Extract the [X, Y] coordinate from the center of the cell holding the provided text.  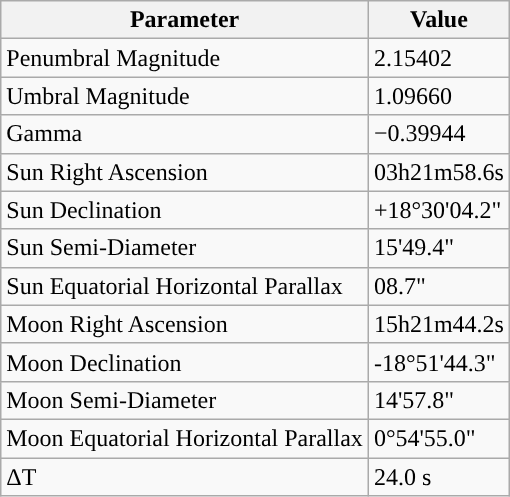
14'57.8" [438, 400]
2.15402 [438, 58]
Moon Declination [185, 362]
03h21m58.6s [438, 172]
Sun Right Ascension [185, 172]
Penumbral Magnitude [185, 58]
1.09660 [438, 96]
24.0 s [438, 477]
08.7" [438, 286]
15'49.4" [438, 248]
Moon Semi-Diameter [185, 400]
Sun Semi-Diameter [185, 248]
Value [438, 20]
+18°30'04.2" [438, 210]
ΔT [185, 477]
15h21m44.2s [438, 324]
Moon Equatorial Horizontal Parallax [185, 438]
0°54'55.0" [438, 438]
Umbral Magnitude [185, 96]
Sun Equatorial Horizontal Parallax [185, 286]
Sun Declination [185, 210]
Parameter [185, 20]
Moon Right Ascension [185, 324]
−0.39944 [438, 134]
-18°51'44.3" [438, 362]
Gamma [185, 134]
